Search for the cell housing the specified text and yield its [X, Y] center coordinate. 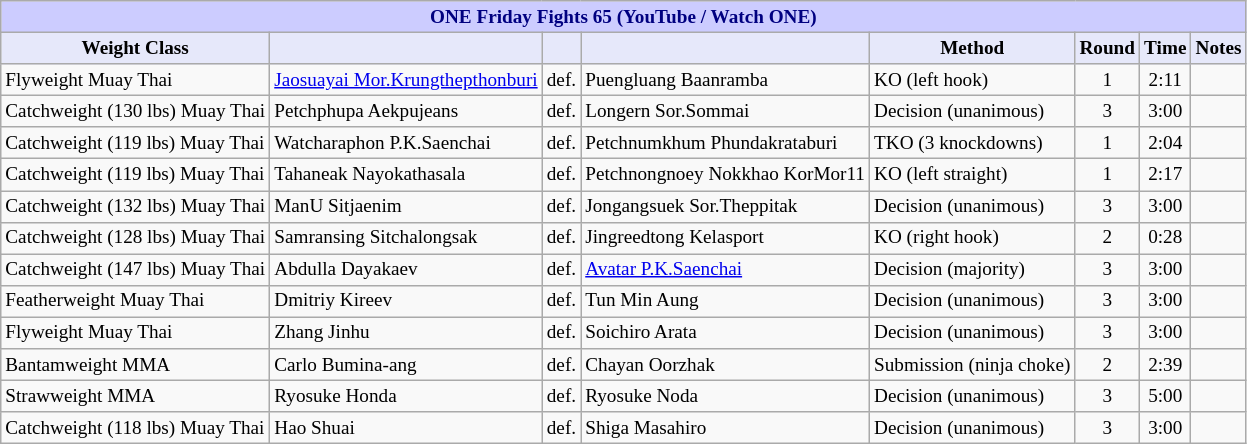
Catchweight (132 lbs) Muay Thai [136, 206]
Notes [1218, 48]
Jingreedtong Kelasport [726, 238]
Strawweight MMA [136, 396]
Decision (majority) [972, 270]
Round [1108, 48]
2:11 [1166, 80]
Weight Class [136, 48]
0:28 [1166, 238]
Puengluang Baanramba [726, 80]
Jongangsuek Sor.Theppitak [726, 206]
KO (right hook) [972, 238]
Catchweight (147 lbs) Muay Thai [136, 270]
Chayan Oorzhak [726, 365]
KO (left hook) [972, 80]
Soichiro Arata [726, 333]
Tun Min Aung [726, 301]
Catchweight (130 lbs) Muay Thai [136, 111]
Time [1166, 48]
Tahaneak Nayokathasala [406, 175]
Petchnumkhum Phundakrataburi [726, 143]
TKO (3 knockdowns) [972, 143]
Catchweight (128 lbs) Muay Thai [136, 238]
Jaosuayai Mor.Krungthepthonburi [406, 80]
Carlo Bumina-ang [406, 365]
2:04 [1166, 143]
Bantamweight MMA [136, 365]
KO (left straight) [972, 175]
Featherweight Muay Thai [136, 301]
Catchweight (118 lbs) Muay Thai [136, 428]
2:39 [1166, 365]
Avatar P.K.Saenchai [726, 270]
Petchphupa Aekpujeans [406, 111]
Watcharaphon P.K.Saenchai [406, 143]
ManU Sitjaenim [406, 206]
ONE Friday Fights 65 (YouTube / Watch ONE) [624, 17]
Abdulla Dayakaev [406, 270]
Samransing Sitchalongsak [406, 238]
Submission (ninja choke) [972, 365]
Ryosuke Noda [726, 396]
5:00 [1166, 396]
Longern Sor.Sommai [726, 111]
Hao Shuai [406, 428]
Ryosuke Honda [406, 396]
Method [972, 48]
Zhang Jinhu [406, 333]
Petchnongnoey Nokkhao KorMor11 [726, 175]
2:17 [1166, 175]
Dmitriy Kireev [406, 301]
Shiga Masahiro [726, 428]
